Capture the cell that displays the provided text and extract its (X, Y) central coordinate. 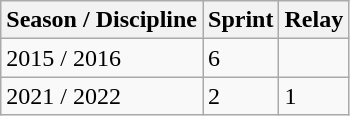
Sprint (241, 20)
2021 / 2022 (102, 96)
6 (241, 58)
2015 / 2016 (102, 58)
1 (314, 96)
2 (241, 96)
Relay (314, 20)
Season / Discipline (102, 20)
